Detect which cell encompasses the target text, then output its [x, y] center coordinate. 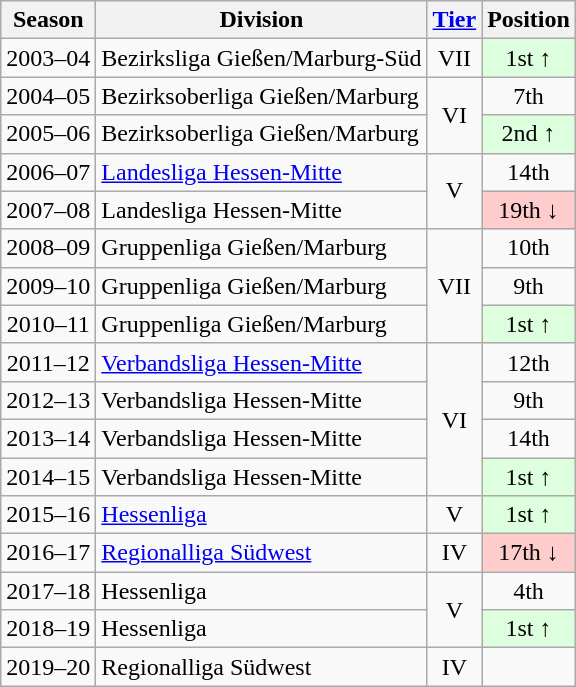
2017–18 [48, 591]
2016–17 [48, 553]
2011–12 [48, 362]
Season [48, 20]
2008–09 [48, 248]
Position [529, 20]
4th [529, 591]
2013–14 [48, 438]
2003–04 [48, 58]
10th [529, 248]
2nd ↑ [529, 134]
2005–06 [48, 134]
2018–19 [48, 629]
2014–15 [48, 477]
2019–20 [48, 667]
2009–10 [48, 286]
2006–07 [48, 172]
19th ↓ [529, 210]
17th ↓ [529, 553]
Bezirksliga Gießen/Marburg-Süd [262, 58]
12th [529, 362]
2010–11 [48, 324]
2015–16 [48, 515]
7th [529, 96]
2007–08 [48, 210]
2012–13 [48, 400]
Division [262, 20]
2004–05 [48, 96]
Tier [454, 20]
